Return the [x, y] coordinate for the center point of the cell that contains the specified text.  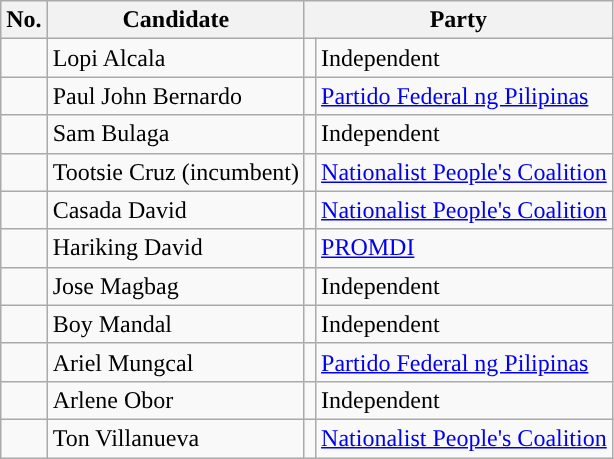
No. [24, 20]
Ton Villanueva [176, 438]
Lopi Alcala [176, 58]
Arlene Obor [176, 400]
Hariking David [176, 248]
Candidate [176, 20]
PROMDI [464, 248]
Sam Bulaga [176, 134]
Boy Mandal [176, 324]
Casada David [176, 210]
Tootsie Cruz (incumbent) [176, 172]
Ariel Mungcal [176, 362]
Jose Magbag [176, 286]
Paul John Bernardo [176, 96]
Party [458, 20]
